Extract the (x, y) coordinate from the center of the cell holding the provided text.  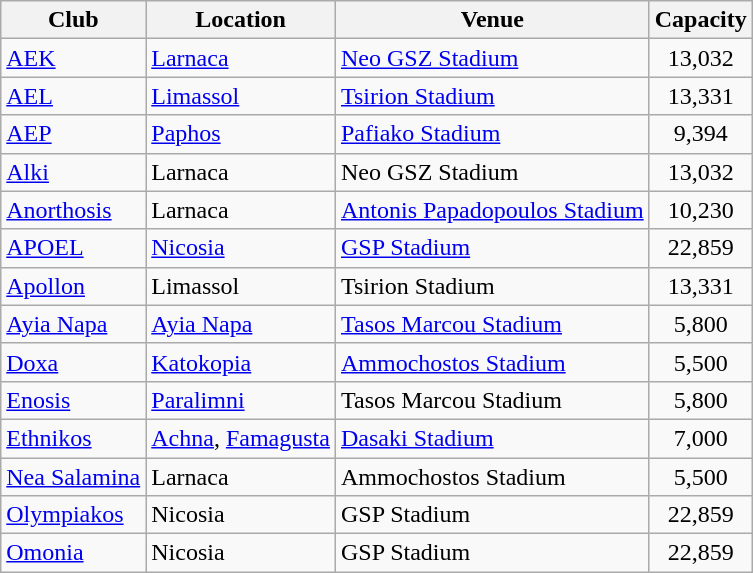
Paralimni (241, 400)
Katokopia (241, 362)
9,394 (700, 134)
AEL (74, 96)
Achna, Famagusta (241, 438)
Apollon (74, 286)
Nea Salamina (74, 477)
Location (241, 20)
AEP (74, 134)
Enosis (74, 400)
Antonis Papadopoulos Stadium (492, 210)
Capacity (700, 20)
APOEL (74, 248)
Paphos (241, 134)
Omonia (74, 553)
Dasaki Stadium (492, 438)
Club (74, 20)
Olympiakos (74, 515)
10,230 (700, 210)
AEK (74, 58)
Venue (492, 20)
Anorthosis (74, 210)
Pafiako Stadium (492, 134)
Alki (74, 172)
7,000 (700, 438)
Doxa (74, 362)
Ethnikos (74, 438)
